Scan for the cell matching the given text and deliver its [x, y] coordinate at center. 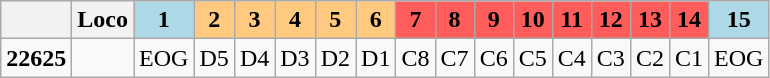
C4 [572, 58]
13 [650, 20]
C3 [610, 58]
5 [335, 20]
22625 [36, 58]
2 [214, 20]
14 [688, 20]
D2 [335, 58]
Loco [103, 20]
8 [454, 20]
1 [164, 20]
D1 [376, 58]
D3 [295, 58]
6 [376, 20]
C2 [650, 58]
C1 [688, 58]
7 [416, 20]
15 [739, 20]
D5 [214, 58]
D4 [254, 58]
10 [532, 20]
C7 [454, 58]
3 [254, 20]
C6 [494, 58]
12 [610, 20]
11 [572, 20]
C8 [416, 58]
9 [494, 20]
C5 [532, 58]
4 [295, 20]
